Pinpoint the cell where the given text exists, returning its (X, Y) midpoint coordinate. 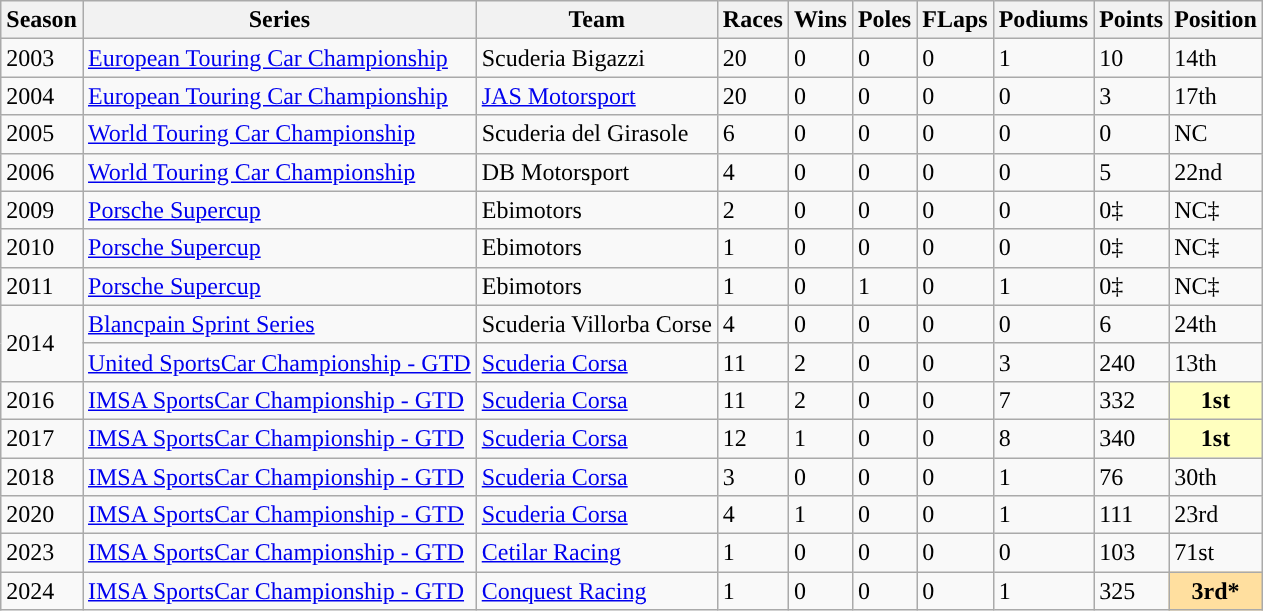
2004 (42, 96)
Scuderia del Girasole (596, 134)
5 (1132, 172)
Cetilar Racing (596, 553)
111 (1132, 515)
Points (1132, 20)
2024 (42, 591)
Races (752, 20)
71st (1216, 553)
23rd (1216, 515)
30th (1216, 477)
2020 (42, 515)
Poles (884, 20)
Series (279, 20)
Podiums (1043, 20)
22nd (1216, 172)
DB Motorsport (596, 172)
2011 (42, 286)
Scuderia Villorba Corse (596, 324)
12 (752, 438)
Season (42, 20)
8 (1043, 438)
2010 (42, 248)
2016 (42, 400)
2018 (42, 477)
13th (1216, 362)
Conquest Racing (596, 591)
17th (1216, 96)
7 (1043, 400)
2006 (42, 172)
2005 (42, 134)
14th (1216, 58)
340 (1132, 438)
Wins (820, 20)
FLaps (955, 20)
240 (1132, 362)
Position (1216, 20)
325 (1132, 591)
2009 (42, 210)
2003 (42, 58)
2023 (42, 553)
24th (1216, 324)
Team (596, 20)
NC (1216, 134)
United SportsCar Championship - GTD (279, 362)
Scuderia Bigazzi (596, 58)
Blancpain Sprint Series (279, 324)
JAS Motorsport (596, 96)
2017 (42, 438)
76 (1132, 477)
332 (1132, 400)
2014 (42, 343)
103 (1132, 553)
3rd* (1216, 591)
10 (1132, 58)
